Provide the (x, y) coordinate of the cell's center where the given text is located.  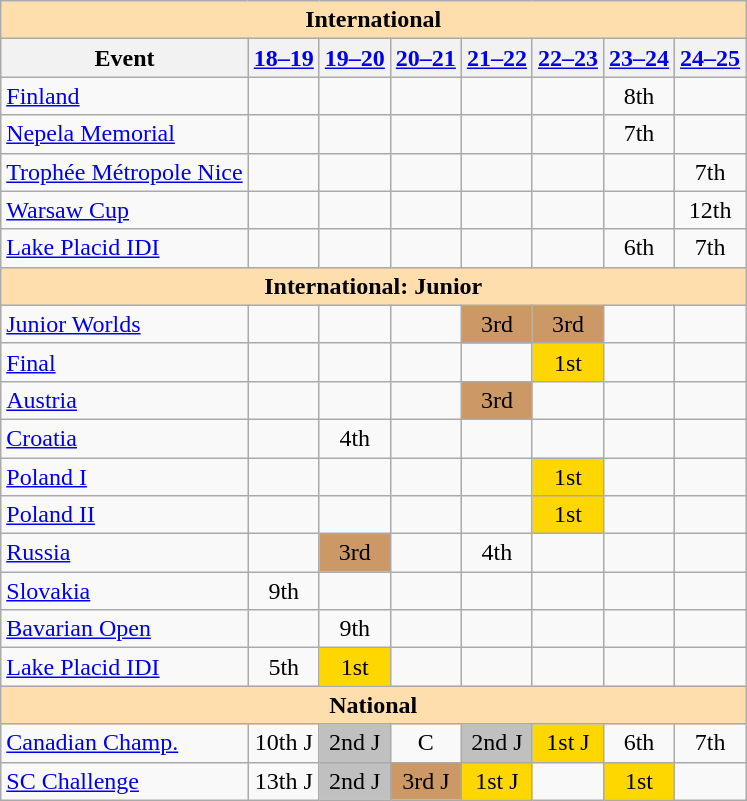
Austria (124, 400)
Final (124, 362)
Poland I (124, 477)
18–19 (284, 58)
24–25 (710, 58)
23–24 (640, 58)
National (374, 705)
Event (124, 58)
Slovakia (124, 591)
International: Junior (374, 286)
Trophée Métropole Nice (124, 172)
12th (710, 210)
Junior Worlds (124, 324)
22–23 (568, 58)
Finland (124, 96)
Russia (124, 553)
Bavarian Open (124, 629)
10th J (284, 743)
21–22 (496, 58)
Poland II (124, 515)
Croatia (124, 438)
Nepela Memorial (124, 134)
20–21 (426, 58)
5th (284, 667)
8th (640, 96)
3rd J (426, 781)
C (426, 743)
Warsaw Cup (124, 210)
SC Challenge (124, 781)
13th J (284, 781)
19–20 (354, 58)
Canadian Champ. (124, 743)
International (374, 20)
